Provide the [x, y] coordinate of the cell's center where the given text is located.  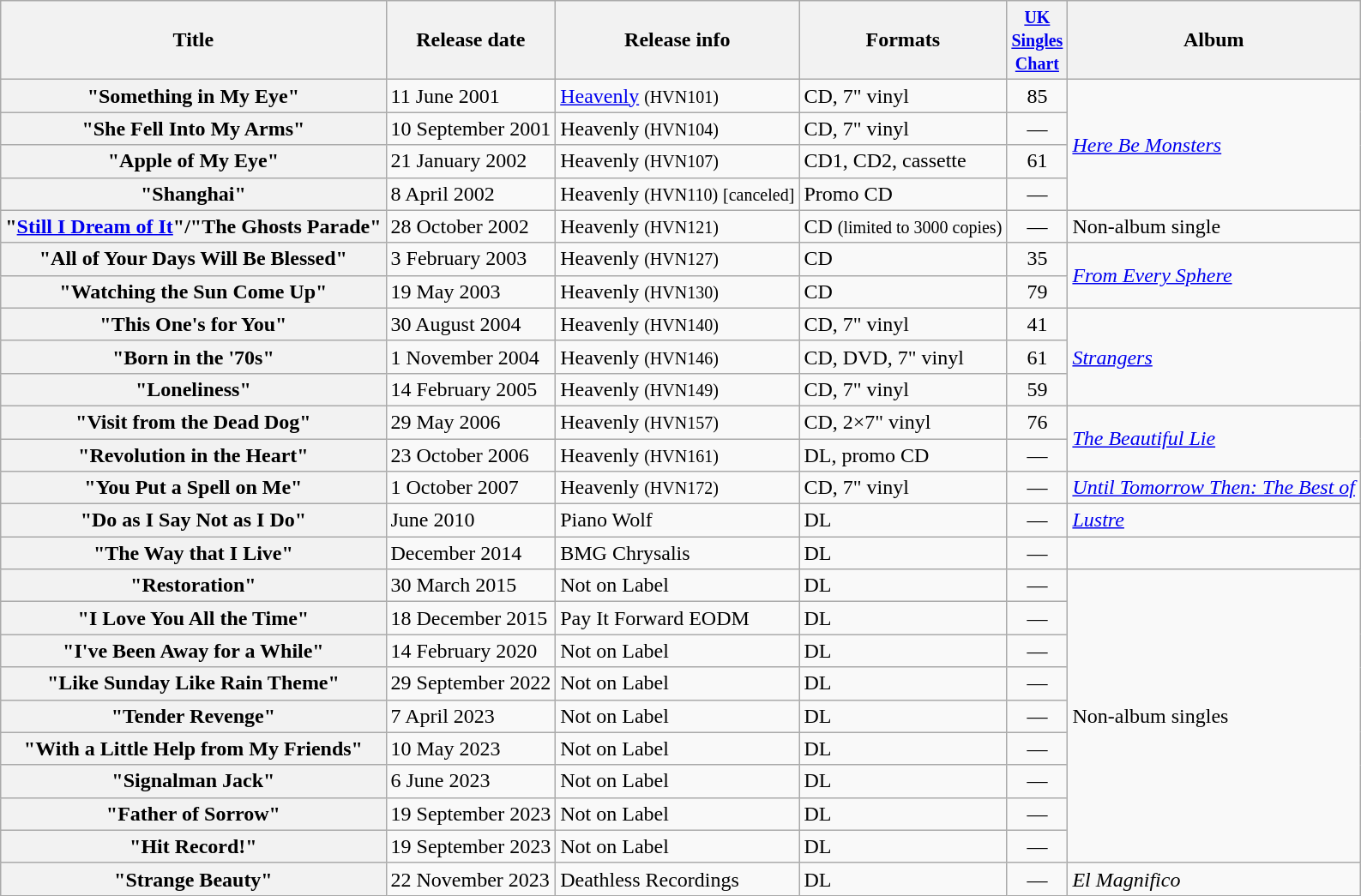
Pay It Forward EODM [677, 618]
Heavenly (HVN146) [677, 357]
"Tender Revenge" [194, 716]
Heavenly (HVN107) [677, 161]
59 [1038, 389]
BMG Chrysalis [677, 553]
"Shanghai" [194, 194]
"Loneliness" [194, 389]
85 [1038, 96]
"The Way that I Live" [194, 553]
"Like Sunday Like Rain Theme" [194, 683]
6 June 2023 [471, 781]
"Visit from the Dead Dog" [194, 422]
Strangers [1214, 357]
Release date [471, 40]
CD, 2×7" vinyl [903, 422]
Heavenly (HVN140) [677, 324]
"Watching the Sun Come Up" [194, 292]
June 2010 [471, 520]
December 2014 [471, 553]
"Apple of My Eye" [194, 161]
"Revolution in the Heart" [194, 455]
CD, DVD, 7" vinyl [903, 357]
Heavenly (HVN130) [677, 292]
Album [1214, 40]
29 May 2006 [471, 422]
"Restoration" [194, 586]
23 October 2006 [471, 455]
Formats [903, 40]
7 April 2023 [471, 716]
Non-album singles [1214, 717]
From Every Sphere [1214, 275]
"You Put a Spell on Me" [194, 488]
DL, promo CD [903, 455]
"This One's for You" [194, 324]
30 March 2015 [471, 586]
Until Tomorrow Then: The Best of [1214, 488]
Heavenly (HVN157) [677, 422]
1 November 2004 [471, 357]
1 October 2007 [471, 488]
CD (limited to 3000 copies) [903, 226]
8 April 2002 [471, 194]
19 May 2003 [471, 292]
29 September 2022 [471, 683]
Non-album single [1214, 226]
"Do as I Say Not as I Do" [194, 520]
35 [1038, 259]
14 February 2005 [471, 389]
"All of Your Days Will Be Blessed" [194, 259]
Title [194, 40]
Deathless Recordings [677, 879]
The Beautiful Lie [1214, 438]
Heavenly (HVN161) [677, 455]
18 December 2015 [471, 618]
"She Fell Into My Arms" [194, 129]
3 February 2003 [471, 259]
22 November 2023 [471, 879]
Heavenly (HVN127) [677, 259]
Heavenly (HVN101) [677, 96]
Promo CD [903, 194]
"Strange Beauty" [194, 879]
Here Be Monsters [1214, 145]
"I've Been Away for a While" [194, 651]
21 January 2002 [471, 161]
Heavenly (HVN104) [677, 129]
41 [1038, 324]
30 August 2004 [471, 324]
10 May 2023 [471, 749]
UK Singles Chart [1038, 40]
Heavenly (HVN121) [677, 226]
"Something in My Eye" [194, 96]
10 September 2001 [471, 129]
El Magnifico [1214, 879]
Heavenly (HVN172) [677, 488]
Lustre [1214, 520]
76 [1038, 422]
"Born in the '70s" [194, 357]
"Signalman Jack" [194, 781]
CD1, CD2, cassette [903, 161]
79 [1038, 292]
Heavenly (HVN110) [canceled] [677, 194]
Heavenly (HVN149) [677, 389]
"I Love You All the Time" [194, 618]
Piano Wolf [677, 520]
"With a Little Help from My Friends" [194, 749]
"Father of Sorrow" [194, 814]
Release info [677, 40]
"Hit Record!" [194, 846]
11 June 2001 [471, 96]
28 October 2002 [471, 226]
"Still I Dream of It"/"The Ghosts Parade" [194, 226]
14 February 2020 [471, 651]
